Capture the cell that displays the provided text and extract its (X, Y) central coordinate. 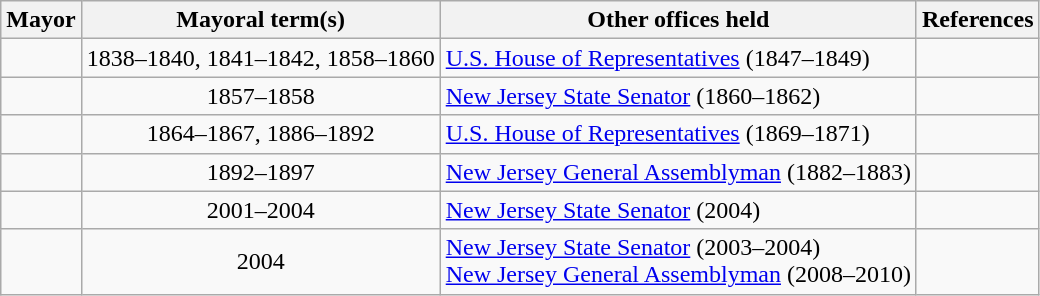
U.S. House of Representatives (1847–1849) (678, 58)
New Jersey State Senator (2004) (678, 210)
Other offices held (678, 20)
U.S. House of Representatives (1869–1871) (678, 134)
1857–1858 (260, 96)
References (978, 20)
1892–1897 (260, 172)
New Jersey State Senator (2003–2004)New Jersey General Assemblyman (2008–2010) (678, 262)
New Jersey General Assemblyman (1882–1883) (678, 172)
2004 (260, 262)
2001–2004 (260, 210)
1864–1867, 1886–1892 (260, 134)
1838–1840, 1841–1842, 1858–1860 (260, 58)
Mayoral term(s) (260, 20)
Mayor (41, 20)
New Jersey State Senator (1860–1862) (678, 96)
